Search for the cell housing the specified text and yield its [x, y] center coordinate. 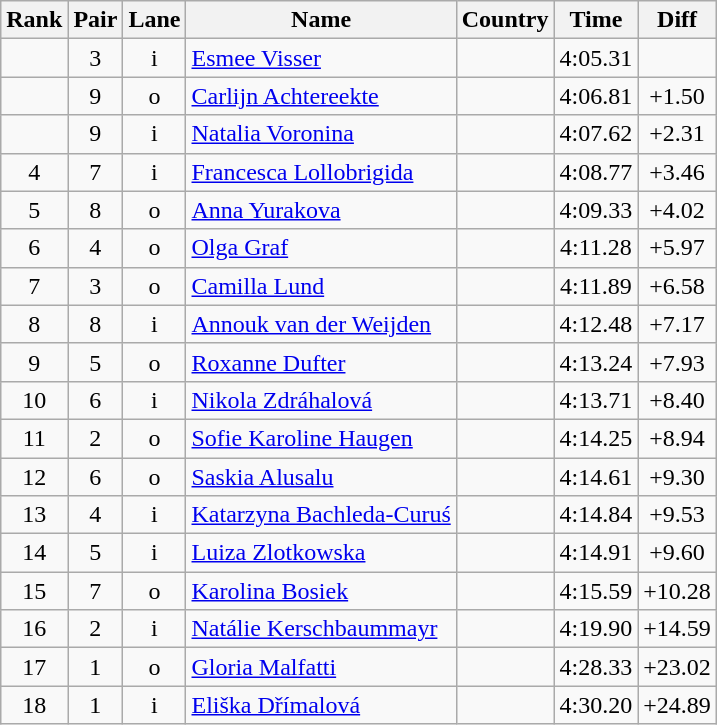
4:13.24 [596, 362]
14 [34, 553]
+2.31 [678, 134]
Rank [34, 20]
Esmee Visser [321, 58]
Katarzyna Bachleda-Curuś [321, 515]
+23.02 [678, 667]
+9.53 [678, 515]
13 [34, 515]
+10.28 [678, 591]
Diff [678, 20]
Nikola Zdráhalová [321, 400]
4:14.84 [596, 515]
Pair [96, 20]
Olga Graf [321, 248]
Time [596, 20]
4:19.90 [596, 629]
Natálie Kerschbaummayr [321, 629]
+8.40 [678, 400]
4:09.33 [596, 210]
Eliška Dřímalová [321, 705]
11 [34, 438]
4:13.71 [596, 400]
4:28.33 [596, 667]
4:11.28 [596, 248]
4:06.81 [596, 96]
12 [34, 477]
4:08.77 [596, 172]
4:14.61 [596, 477]
4:14.25 [596, 438]
+14.59 [678, 629]
10 [34, 400]
4:15.59 [596, 591]
+6.58 [678, 286]
Anna Yurakova [321, 210]
Annouk van der Weijden [321, 324]
+24.89 [678, 705]
16 [34, 629]
Carlijn Achtereekte [321, 96]
+4.02 [678, 210]
+7.93 [678, 362]
Francesca Lollobrigida [321, 172]
Karolina Bosiek [321, 591]
Lane [154, 20]
+1.50 [678, 96]
4:14.91 [596, 553]
4:05.31 [596, 58]
Country [505, 20]
4:30.20 [596, 705]
+3.46 [678, 172]
Gloria Malfatti [321, 667]
Saskia Alusalu [321, 477]
Luiza Zlotkowska [321, 553]
4:11.89 [596, 286]
Sofie Karoline Haugen [321, 438]
17 [34, 667]
15 [34, 591]
Natalia Voronina [321, 134]
4:12.48 [596, 324]
4:07.62 [596, 134]
+9.60 [678, 553]
+5.97 [678, 248]
+9.30 [678, 477]
Name [321, 20]
Camilla Lund [321, 286]
Roxanne Dufter [321, 362]
+7.17 [678, 324]
+8.94 [678, 438]
18 [34, 705]
